Detect which cell encompasses the target text, then output its (x, y) center coordinate. 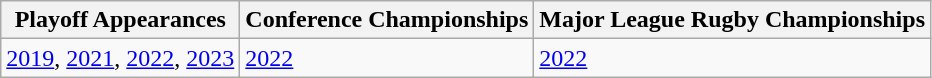
Major League Rugby Championships (732, 20)
2019, 2021, 2022, 2023 (120, 58)
Conference Championships (387, 20)
Playoff Appearances (120, 20)
